Locate the cell with the specified text and output its (X, Y) center coordinate. 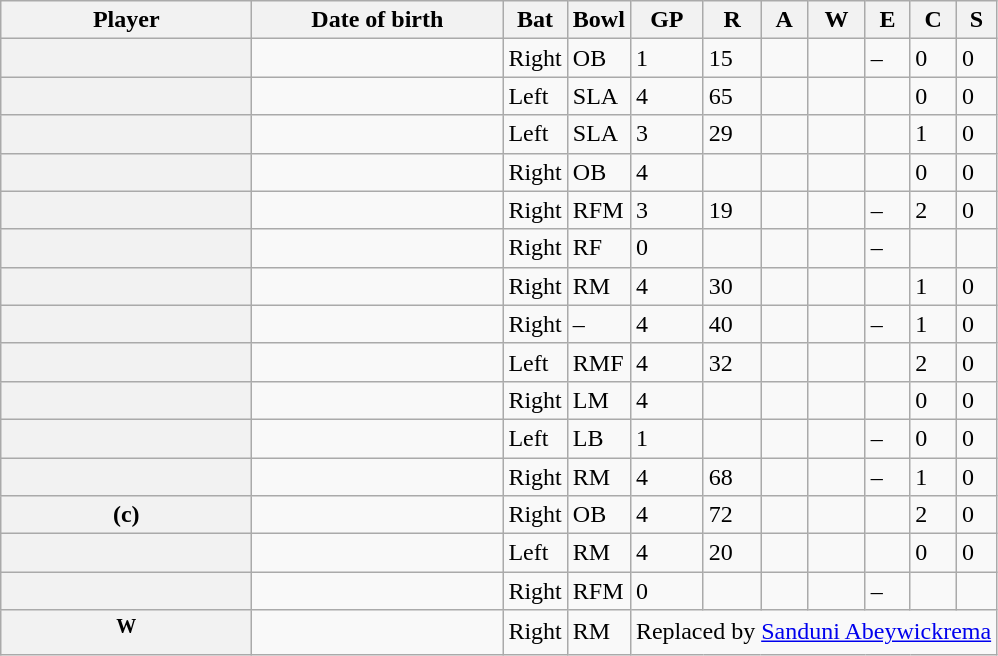
RF (598, 248)
Player (126, 20)
32 (732, 362)
A (784, 20)
LM (598, 400)
65 (732, 96)
C (934, 20)
Bat (535, 20)
S (976, 20)
29 (732, 134)
20 (732, 553)
E (887, 20)
Replaced by Sanduni Abeywickrema (813, 632)
RMF (598, 362)
(c) (126, 515)
15 (732, 58)
GP (666, 20)
68 (732, 477)
72 (732, 515)
40 (732, 324)
R (732, 20)
Bowl (598, 20)
LB (598, 438)
30 (732, 286)
19 (732, 210)
Date of birth (378, 20)
